Pinpoint the cell where the given text exists, returning its [x, y] midpoint coordinate. 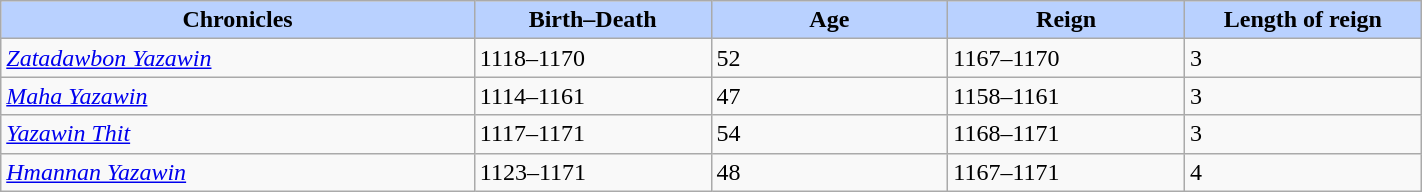
Zatadawbon Yazawin [238, 58]
1167–1171 [1066, 172]
Length of reign [1302, 20]
Reign [1066, 20]
Maha Yazawin [238, 96]
48 [830, 172]
1114–1161 [592, 96]
Yazawin Thit [238, 134]
52 [830, 58]
Birth–Death [592, 20]
Chronicles [238, 20]
54 [830, 134]
1123–1171 [592, 172]
47 [830, 96]
4 [1302, 172]
1158–1161 [1066, 96]
1118–1170 [592, 58]
Hmannan Yazawin [238, 172]
Age [830, 20]
1167–1170 [1066, 58]
1168–1171 [1066, 134]
1117–1171 [592, 134]
